Scan for the cell matching the given text and deliver its (x, y) coordinate at center. 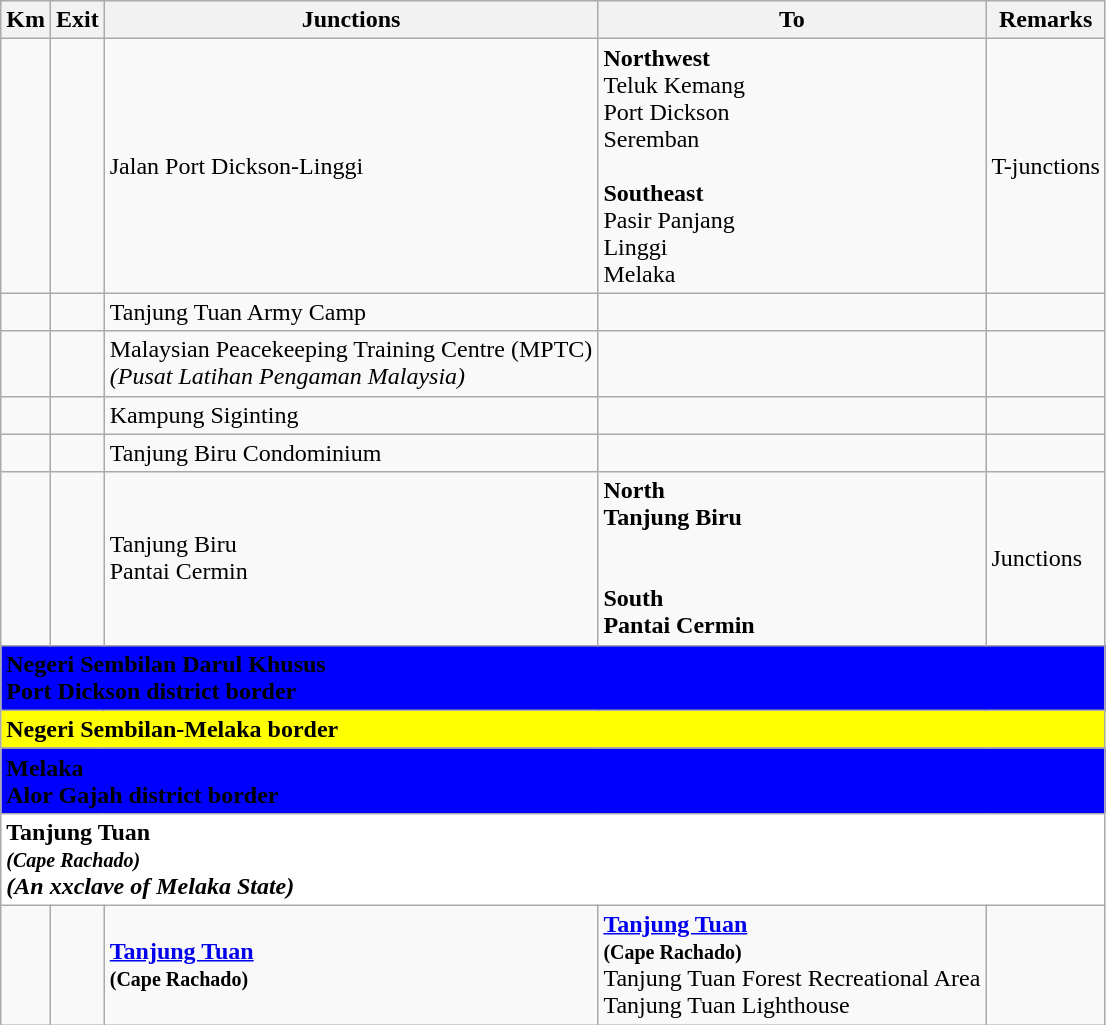
Tanjung Tuan Army Camp (351, 312)
To (792, 20)
Tanjung Biru Condominium (351, 453)
Km (26, 20)
Tanjung BiruPantai Cermin (351, 558)
Kampung Siginting (351, 415)
Exit (77, 20)
Remarks (1046, 20)
MelakaAlor Gajah district border (554, 780)
Negeri Sembilan-Melaka border (554, 729)
Negeri Sembilan Darul KhususPort Dickson district border (554, 678)
Tanjung Tuan(Cape Rachado) (351, 964)
Jalan Port Dickson-Linggi (351, 166)
Malaysian Peacekeeping Training Centre (MPTC)(Pusat Latihan Pengaman Malaysia) (351, 364)
NorthTanjung Biru SouthPantai Cermin (792, 558)
Tanjung Tuan(Cape Rachado)(An xxclave of Melaka State) (554, 859)
Northwest Teluk Kemang Port Dickson SerembanSoutheast Pasir Panjang Linggi Melaka (792, 166)
Tanjung Tuan(Cape Rachado)Tanjung Tuan Forest Recreational AreaTanjung Tuan Lighthouse (792, 964)
T-junctions (1046, 166)
